For the text-containing cell, return its midpoint in [X, Y] coordinate format. 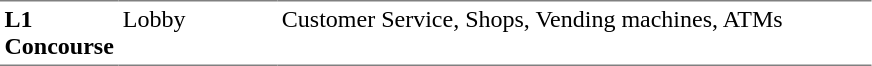
Lobby [198, 33]
L1Concourse [59, 33]
Customer Service, Shops, Vending machines, ATMs [574, 33]
